Pinpoint the cell where the given text exists, returning its [X, Y] midpoint coordinate. 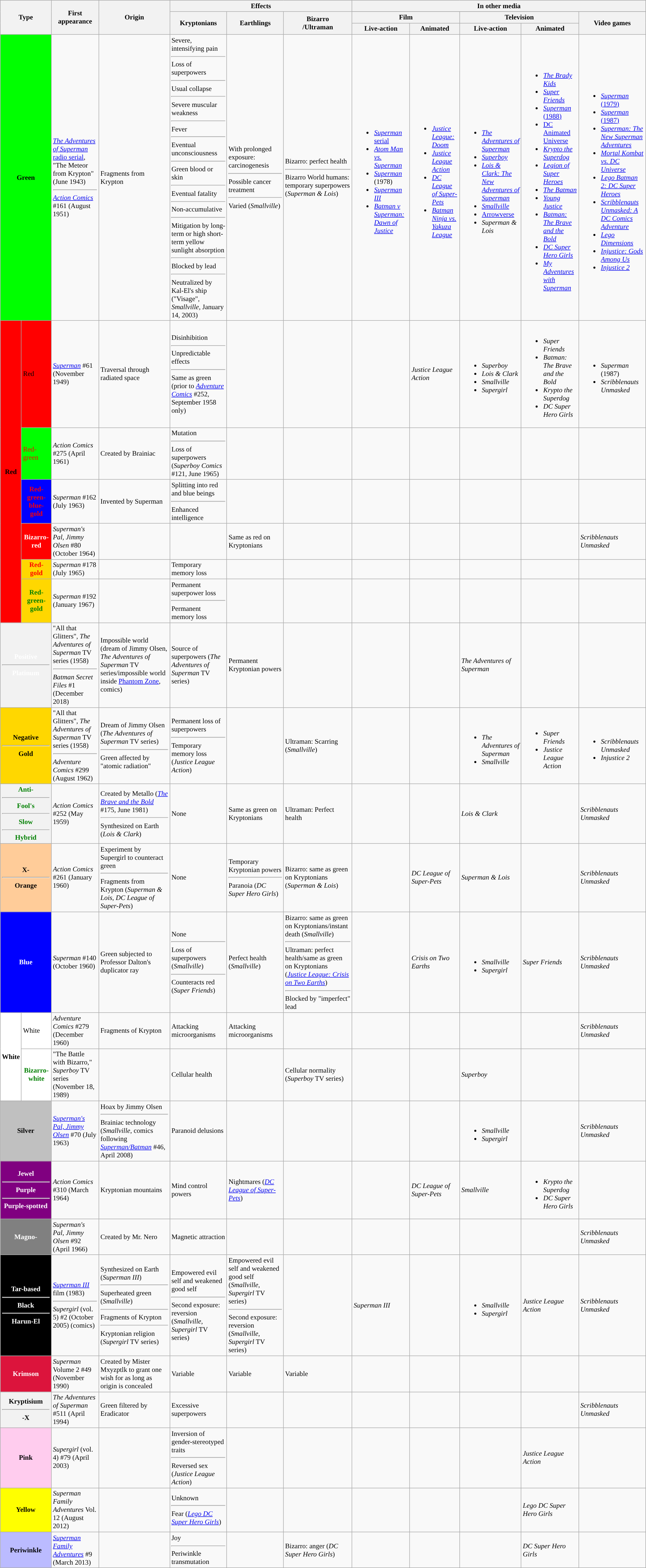
Perfect health (Smallville) [255, 962]
Nightmares (DC League of Super-Pets) [255, 1190]
Supergirl (vol. 4) #79 (April 2003) [75, 1458]
The Adventures of SupermanSuperboyLois & Clark: The New Adventures of SupermanSmallvilleArrowverseSuperman & Lois [491, 178]
Hoax by Jimmy OlsenBrainiac technology (Smallville, comics following Superman/Batman #46, April 2008) [134, 1131]
Superman #192 (January 1967) [75, 601]
Television [519, 18]
Fragments from Krypton [134, 178]
Blue [26, 962]
The Adventures of SupermanSmallville [491, 746]
Empowered evil self and weakened good self (Smallville, Supergirl TV series)Second exposure: reversion (Smallville, Supergirl TV series) [255, 1305]
X-Orange [26, 878]
Superman III [381, 1305]
Bizarro-white [36, 1075]
The Adventures of Superman radio serial, "The Meteor from Krypton" (June 1943)Action Comics #161 (August 1951) [75, 178]
Superman III film (1983)Supergirl (vol. 5) #2 (October 2005) (comics) [75, 1305]
Kryptisium-X [26, 1410]
Justice League: DoomJustice League ActionDC League of Super-PetsBatman Ninja vs. Yakuza League [435, 178]
Impossible world (dream of Jimmy Olsen, The Adventures of Superman TV series/impossible world inside Phantom Zone, comics) [134, 665]
Superman serialAtom Man vs. SupermanSuperman (1978)Superman IIIBatman v Superman: Dawn of Justice [381, 178]
In other media [499, 6]
Earthlings [255, 23]
Temporary memory loss [198, 569]
Super Friends [550, 962]
Mind control powers [198, 1190]
MutationLoss of superpowers (Superboy Comics #121, June 1965) [198, 454]
Ultraman: Perfect health [318, 814]
Superman's Pal, Jimmy Olsen #80 (October 1964) [75, 541]
Permanent Kryptonian powers [255, 665]
Green subjected to Professor Dalton's duplicator ray [134, 962]
Type [26, 18]
Bizarro/Ultraman [318, 23]
Bizarro-red [36, 541]
Superman Family Adventures Vol. 12 (August 2012) [75, 1510]
Krypto the SuperdogDC Super Hero Girls [550, 1190]
NoneLoss of superpowers (Smallville)Counteracts red (Super Friends) [198, 962]
Magno- [26, 1237]
"All that Glitters", The Adventures of Superman TV series (1958)Adventure Comics #299 (August 1962) [75, 746]
Origin [134, 18]
Super FriendsJustice League Action [550, 746]
Red-green-gold [36, 601]
Action Comics #261 (January 1960) [75, 878]
Source of superpowers (The Adventures of Superman TV series) [198, 665]
Synthesized on Earth (Superman III)Superheated green (Smallville)Fragments of KryptonKryptonian religion (Supergirl TV series) [134, 1305]
Red-green [36, 454]
Smallville [491, 1190]
Cellular normality (Superboy TV series) [318, 1075]
Lego DC Super Hero Girls [550, 1510]
The Adventures of Superman #511 (April 1994) [75, 1410]
Permanent superpower lossPermanent memory loss [198, 601]
Same as green on Kryptonians [255, 814]
Created by Mr. Nero [134, 1237]
Film [406, 18]
Crisis on Two Earths [435, 962]
Created by Mister Mxyzptlk to grant one wish for as long as origin is concealed [134, 1374]
Yellow [26, 1510]
Superman #178 (July 1965) [75, 569]
Kryptonian mountains [134, 1190]
"All that Glitters", The Adventures of Superman TV series (1958)Batman Secret Files #1 (December 2018) [75, 665]
Superman's Pal, Jimmy Olsen #92 (April 1966) [75, 1237]
Tar-basedBlackHarun-El [26, 1305]
With prolonged exposure: carcinogenesisPossible cancer treatmentVaried (Smallville) [255, 178]
Green [26, 178]
Created by Metallo (The Brave and the Bold #175, June 1981)Synthesized on Earth (Lois & Clark) [134, 814]
Superman Volume 2 #49 (November 1990) [75, 1374]
Invented by Superman [134, 502]
First appearance [75, 18]
The Adventures of Superman [491, 665]
Action Comics #310 (March 1964) [75, 1190]
Inversion of gender-stereotyped traitsReversed sex (Justice League Action) [198, 1458]
Experiment by Supergirl to counteract greenFragments from Krypton (Superman & Lois, DC League of Super-Pets) [134, 878]
Created by Brainiac [134, 454]
Anti-Fool'sSlowHybrid [26, 814]
Bizarro: same as green on Kryptonians (Superman & Lois) [318, 878]
Adventure Comics #279 (December 1960) [75, 1031]
Green filtered by Eradicator [134, 1410]
Silver [26, 1131]
Scribblenauts UnmaskedInjustice 2 [613, 746]
Splitting into red and blue beingsEnhanced intelligence [198, 502]
Red-green-blue-gold [36, 502]
Superman #61 (November 1949) [75, 374]
Action Comics #275 (April 1961) [75, 454]
Lois & Clark [491, 814]
Paranoid delusions [198, 1131]
Superboy [491, 1075]
"The Battle with Bizarro," Superboy TV series (November 18, 1989) [75, 1075]
Superman's Pal, Jimmy Olsen #70 (July 1963) [75, 1131]
Ultraman: Scarring (Smallville) [318, 746]
PositivePlatinum [26, 665]
JewelPurplePurple-spotted [26, 1190]
NegativeGold [26, 746]
Traversal through radiated space [134, 374]
Pink [26, 1458]
Dream of Jimmy Olsen (The Adventures of Superman TV series)Green affected by "atomic radiation" [134, 746]
Cellular health [198, 1075]
Effects [261, 6]
Bizarro: perfect healthBizarro World humans: temporary superpowers (Superman & Lois) [318, 178]
Action Comics #252 (May 1959) [75, 814]
Video games [613, 23]
Temporary Kryptonian powersParanoia (DC Super Hero Girls) [255, 878]
Empowered evil self and weakened good selfSecond exposure: reversion (Smallville, Supergirl TV series) [198, 1305]
Superman #140 (October 1960) [75, 962]
Same as red on Kryptonians [255, 541]
Superman (1987)Scribblenauts Unmasked [613, 374]
Superman #162 (July 1963) [75, 502]
Excessive superpowers [198, 1410]
Super FriendsBatman: The Brave and the BoldKrypto the SuperdogDC Super Hero Girls [550, 374]
Krimson [26, 1374]
Superman & Lois [491, 878]
Red-gold [36, 569]
Kryptonians [198, 23]
UnknownFear (Lego DC Super Hero Girls) [198, 1510]
Fragments of Krypton [134, 1031]
DisinhibitionUnpredictable effectsSame as green (prior to Adventure Comics #252, September 1958 only) [198, 374]
Permanent loss of superpowersTemporary memory loss (Justice League Action) [198, 746]
SuperboyLois & ClarkSmallvilleSupergirl [491, 374]
Magnetic attraction [198, 1237]
